Find where the given text appears and provide that cell's center as [x, y] coordinate. 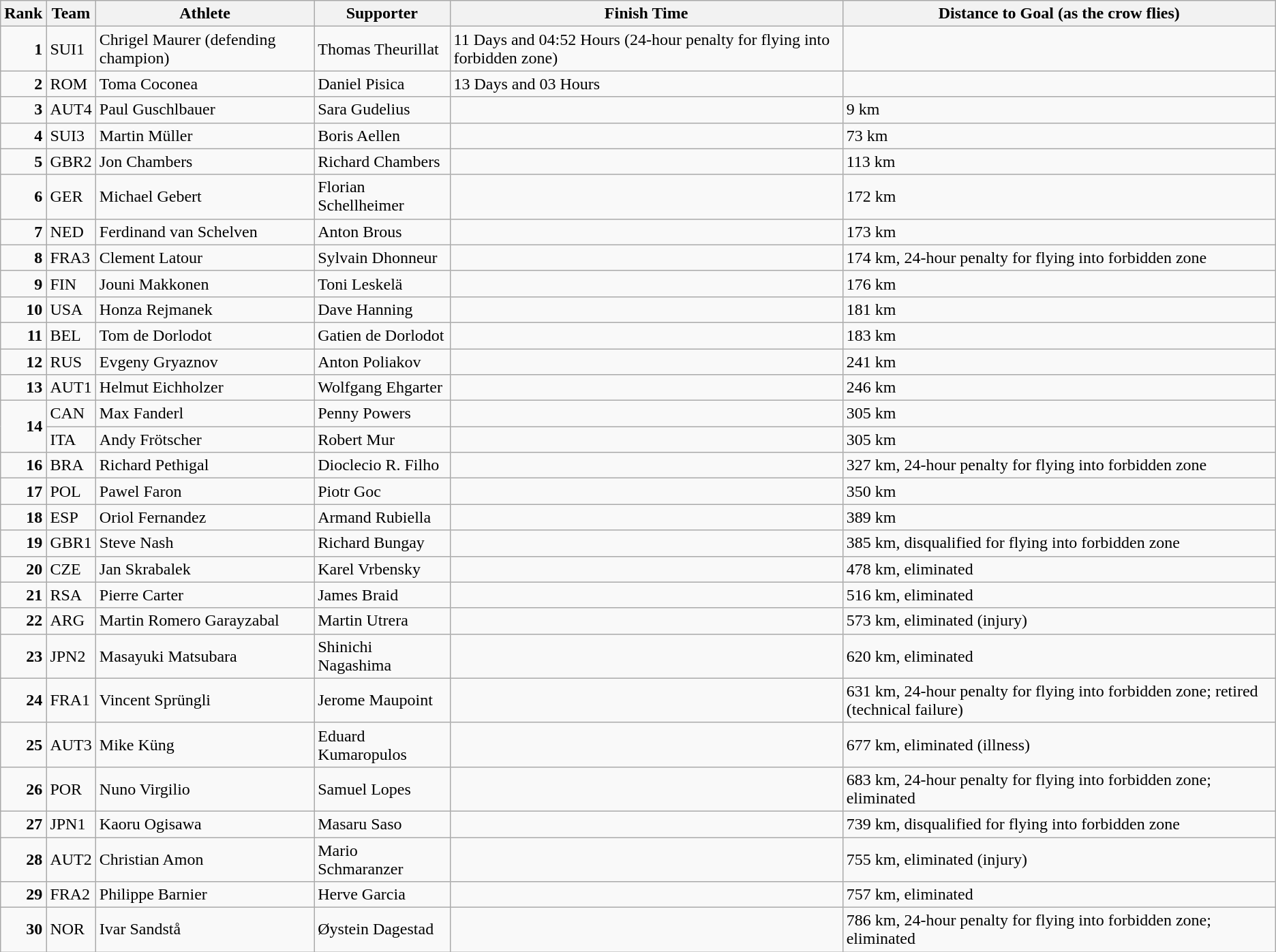
389 km [1059, 517]
11 Days and 04:52 Hours (24-hour penalty for flying into forbidden zone) [646, 49]
Shinichi Nagashima [382, 656]
SUI3 [71, 136]
8 [23, 258]
Anton Brous [382, 232]
Ferdinand van Schelven [204, 232]
Richard Pethigal [204, 465]
181 km [1059, 309]
241 km [1059, 362]
Honza Rejmanek [204, 309]
11 [23, 335]
James Braid [382, 595]
Karel Vrbensky [382, 569]
Thomas Theurillat [382, 49]
10 [23, 309]
2 [23, 84]
Sara Gudelius [382, 110]
Daniel Pisica [382, 84]
13 [23, 388]
5 [23, 162]
Sylvain Dhonneur [382, 258]
Martin Müller [204, 136]
9 km [1059, 110]
Kaoru Ogisawa [204, 824]
172 km [1059, 196]
683 km, 24-hour penalty for flying into forbidden zone; eliminated [1059, 789]
Rank [23, 14]
739 km, disqualified for flying into forbidden zone [1059, 824]
350 km [1059, 491]
385 km, disqualified for flying into forbidden zone [1059, 543]
GBR2 [71, 162]
POR [71, 789]
Samuel Lopes [382, 789]
Armand Rubiella [382, 517]
26 [23, 789]
Dave Hanning [382, 309]
7 [23, 232]
Penny Powers [382, 414]
Vincent Sprüngli [204, 701]
SUI1 [71, 49]
Philippe Barnier [204, 895]
176 km [1059, 283]
NOR [71, 930]
24 [23, 701]
Evgeny Gryaznov [204, 362]
Athlete [204, 14]
1 [23, 49]
FRA1 [71, 701]
516 km, eliminated [1059, 595]
174 km, 24-hour penalty for flying into forbidden zone [1059, 258]
573 km, eliminated (injury) [1059, 621]
Toni Leskelä [382, 283]
FRA3 [71, 258]
Michael Gebert [204, 196]
Richard Chambers [382, 162]
113 km [1059, 162]
28 [23, 859]
22 [23, 621]
677 km, eliminated (illness) [1059, 744]
RSA [71, 595]
Oriol Fernandez [204, 517]
Masayuki Matsubara [204, 656]
173 km [1059, 232]
Steve Nash [204, 543]
Helmut Eichholzer [204, 388]
Supporter [382, 14]
Herve Garcia [382, 895]
246 km [1059, 388]
FRA2 [71, 895]
30 [23, 930]
BEL [71, 335]
Team [71, 14]
Wolfgang Ehgarter [382, 388]
9 [23, 283]
29 [23, 895]
Chrigel Maurer (defending champion) [204, 49]
Eduard Kumaropulos [382, 744]
Martin Romero Garayzabal [204, 621]
14 [23, 427]
Richard Bungay [382, 543]
Paul Guschlbauer [204, 110]
4 [23, 136]
Pawel Faron [204, 491]
CZE [71, 569]
Andy Frötscher [204, 440]
ARG [71, 621]
AUT4 [71, 110]
Dioclecio R. Filho [382, 465]
Gatien de Dorlodot [382, 335]
Jon Chambers [204, 162]
AUT1 [71, 388]
6 [23, 196]
CAN [71, 414]
13 Days and 03 Hours [646, 84]
Anton Poliakov [382, 362]
Clement Latour [204, 258]
Florian Schellheimer [382, 196]
Max Fanderl [204, 414]
27 [23, 824]
JPN2 [71, 656]
19 [23, 543]
AUT2 [71, 859]
17 [23, 491]
786 km, 24-hour penalty for flying into forbidden zone; eliminated [1059, 930]
23 [23, 656]
GBR1 [71, 543]
GER [71, 196]
631 km, 24-hour penalty for flying into forbidden zone; retired (technical failure) [1059, 701]
Øystein Dagestad [382, 930]
POL [71, 491]
12 [23, 362]
Finish Time [646, 14]
ROM [71, 84]
Masaru Saso [382, 824]
JPN1 [71, 824]
AUT3 [71, 744]
Jan Skrabalek [204, 569]
Toma Coconea [204, 84]
Distance to Goal (as the crow flies) [1059, 14]
RUS [71, 362]
Jouni Makkonen [204, 283]
FIN [71, 283]
620 km, eliminated [1059, 656]
20 [23, 569]
Mike Küng [204, 744]
Robert Mur [382, 440]
Jerome Maupoint [382, 701]
327 km, 24-hour penalty for flying into forbidden zone [1059, 465]
Boris Aellen [382, 136]
25 [23, 744]
Nuno Virgilio [204, 789]
Piotr Goc [382, 491]
3 [23, 110]
Martin Utrera [382, 621]
NED [71, 232]
21 [23, 595]
Pierre Carter [204, 595]
757 km, eliminated [1059, 895]
Ivar Sandstå [204, 930]
BRA [71, 465]
Tom de Dorlodot [204, 335]
USA [71, 309]
183 km [1059, 335]
Mario Schmaranzer [382, 859]
73 km [1059, 136]
755 km, eliminated (injury) [1059, 859]
ESP [71, 517]
18 [23, 517]
16 [23, 465]
ITA [71, 440]
Christian Amon [204, 859]
478 km, eliminated [1059, 569]
